Output the (X, Y) coordinate of the center of the cell containing the given text.  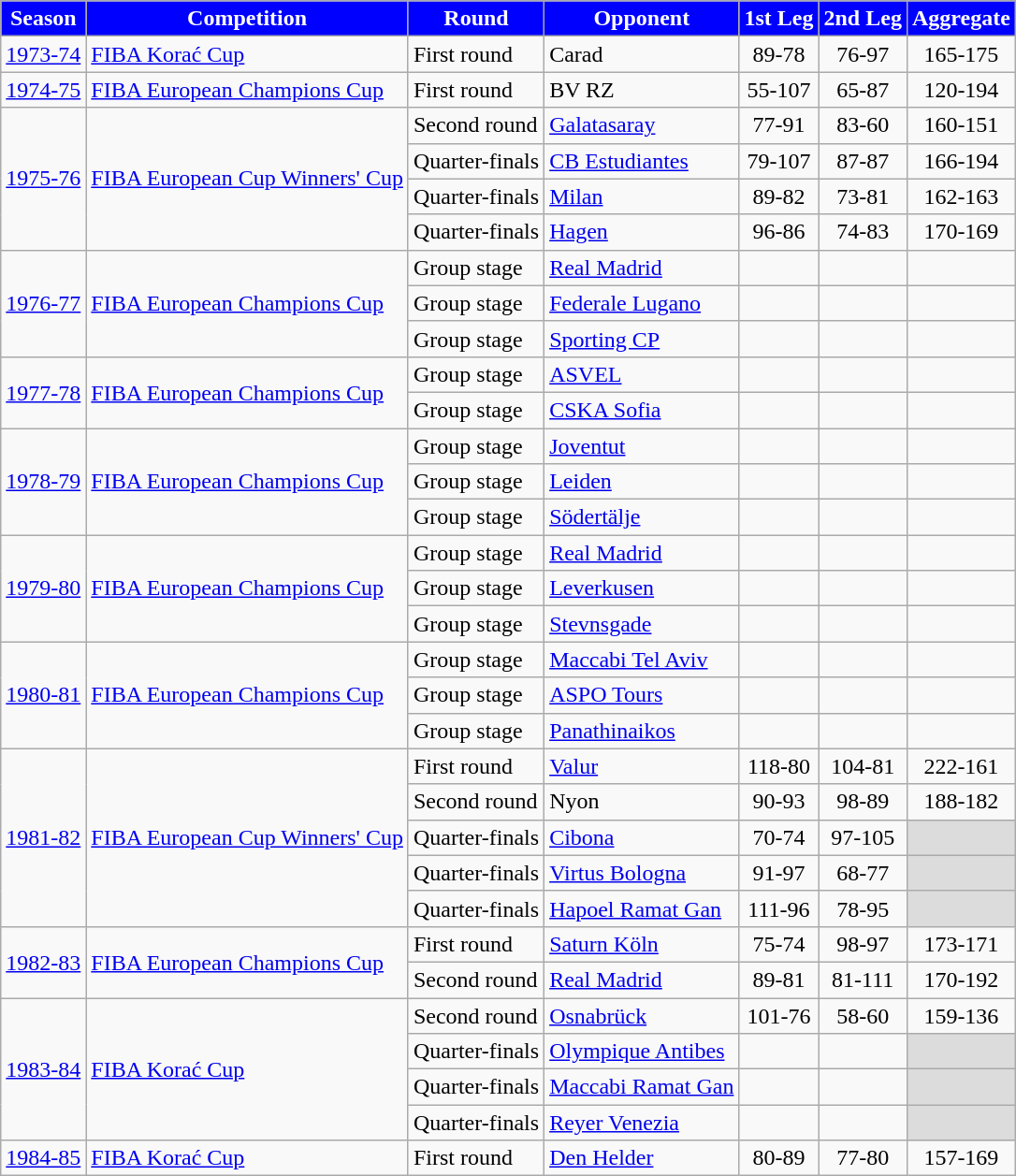
Leiden (642, 482)
89-81 (778, 980)
1973-74 (43, 54)
87-87 (863, 161)
75-74 (778, 944)
104-81 (863, 766)
Round (475, 19)
Södertälje (642, 517)
58-60 (863, 1015)
Milan (642, 196)
Maccabi Ramat Gan (642, 1087)
Den Helder (642, 1158)
Valur (642, 766)
Olympique Antibes (642, 1052)
97-105 (863, 837)
170-192 (961, 980)
1984-85 (43, 1158)
Competition (247, 19)
Carad (642, 54)
70-74 (778, 837)
Stevnsgade (642, 624)
173-171 (961, 944)
Panathinaikos (642, 731)
1974-75 (43, 90)
Nyon (642, 802)
159-136 (961, 1015)
89-78 (778, 54)
Galatasaray (642, 125)
1979-80 (43, 588)
188-182 (961, 802)
Opponent (642, 19)
79-107 (778, 161)
98-97 (863, 944)
80-89 (778, 1158)
111-96 (778, 908)
165-175 (961, 54)
ASPO Tours (642, 695)
Joventut (642, 446)
CSKA Sofia (642, 410)
Aggregate (961, 19)
Reyer Venezia (642, 1123)
1982-83 (43, 962)
68-77 (863, 873)
CB Estudiantes (642, 161)
78-95 (863, 908)
98-89 (863, 802)
120-194 (961, 90)
170-169 (961, 232)
1975-76 (43, 179)
ASVEL (642, 374)
157-169 (961, 1158)
222-161 (961, 766)
1978-79 (43, 482)
74-83 (863, 232)
89-82 (778, 196)
Hapoel Ramat Gan (642, 908)
Leverkusen (642, 588)
Federale Lugano (642, 303)
77-91 (778, 125)
83-60 (863, 125)
2nd Leg (863, 19)
73-81 (863, 196)
Osnabrück (642, 1015)
76-97 (863, 54)
118-80 (778, 766)
Virtus Bologna (642, 873)
65-87 (863, 90)
1st Leg (778, 19)
77-80 (863, 1158)
Season (43, 19)
Maccabi Tel Aviv (642, 660)
BV RZ (642, 90)
Sporting CP (642, 339)
96-86 (778, 232)
55-107 (778, 90)
Saturn Köln (642, 944)
1981-82 (43, 837)
Cibona (642, 837)
1980-81 (43, 695)
81-111 (863, 980)
1983-84 (43, 1068)
1976-77 (43, 303)
90-93 (778, 802)
166-194 (961, 161)
91-97 (778, 873)
Hagen (642, 232)
1977-78 (43, 392)
162-163 (961, 196)
160-151 (961, 125)
101-76 (778, 1015)
